Provide the [x, y] coordinate of the cell's center where the given text is located.  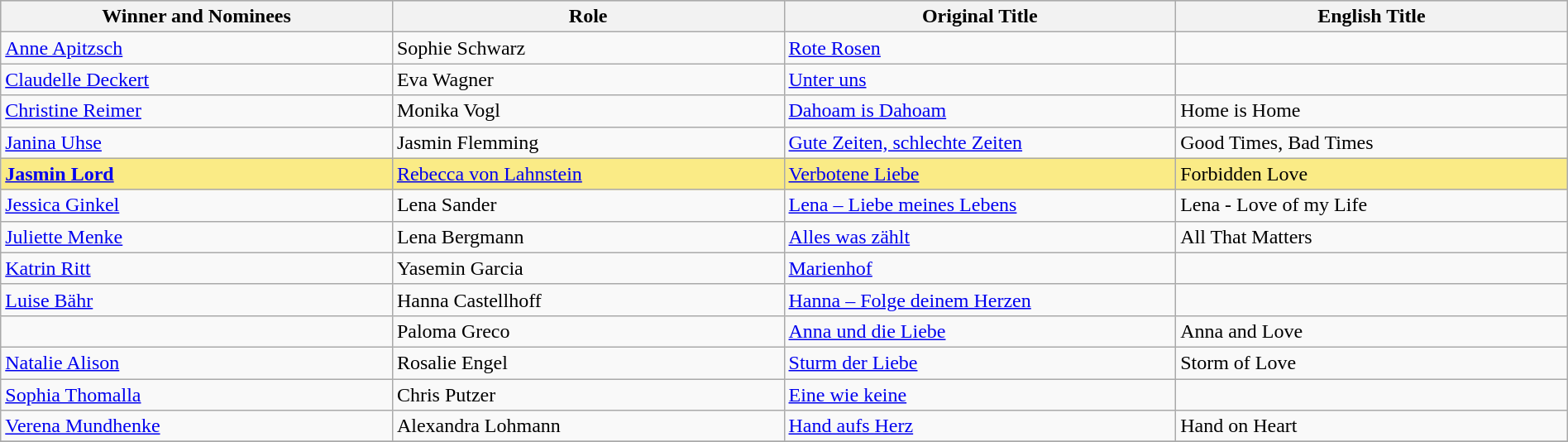
Lena Sander [588, 205]
Winner and Nominees [197, 17]
Storm of Love [1372, 363]
Rote Rosen [980, 48]
Rosalie Engel [588, 363]
Yasemin Garcia [588, 268]
Original Title [980, 17]
Anna and Love [1372, 331]
Jasmin Lord [197, 174]
Paloma Greco [588, 331]
Gute Zeiten, schlechte Zeiten [980, 142]
Marienhof [980, 268]
Hand on Heart [1372, 426]
Eine wie keine [980, 395]
Luise Bähr [197, 300]
Dahoam is Dahoam [980, 111]
English Title [1372, 17]
Home is Home [1372, 111]
All That Matters [1372, 237]
Good Times, Bad Times [1372, 142]
Chris Putzer [588, 395]
Monika Vogl [588, 111]
Alexandra Lohmann [588, 426]
Eva Wagner [588, 79]
Natalie Alison [197, 363]
Sturm der Liebe [980, 363]
Jasmin Flemming [588, 142]
Forbidden Love [1372, 174]
Alles was zählt [980, 237]
Christine Reimer [197, 111]
Jessica Ginkel [197, 205]
Hanna – Folge deinem Herzen [980, 300]
Juliette Menke [197, 237]
Hanna Castellhoff [588, 300]
Unter uns [980, 79]
Anne Apitzsch [197, 48]
Verena Mundhenke [197, 426]
Janina Uhse [197, 142]
Verbotene Liebe [980, 174]
Lena Bergmann [588, 237]
Lena – Liebe meines Lebens [980, 205]
Anna und die Liebe [980, 331]
Sophie Schwarz [588, 48]
Sophia Thomalla [197, 395]
Role [588, 17]
Katrin Ritt [197, 268]
Rebecca von Lahnstein [588, 174]
Hand aufs Herz [980, 426]
Lena - Love of my Life [1372, 205]
Claudelle Deckert [197, 79]
